Output the (x, y) coordinate of the center of the cell containing the given text.  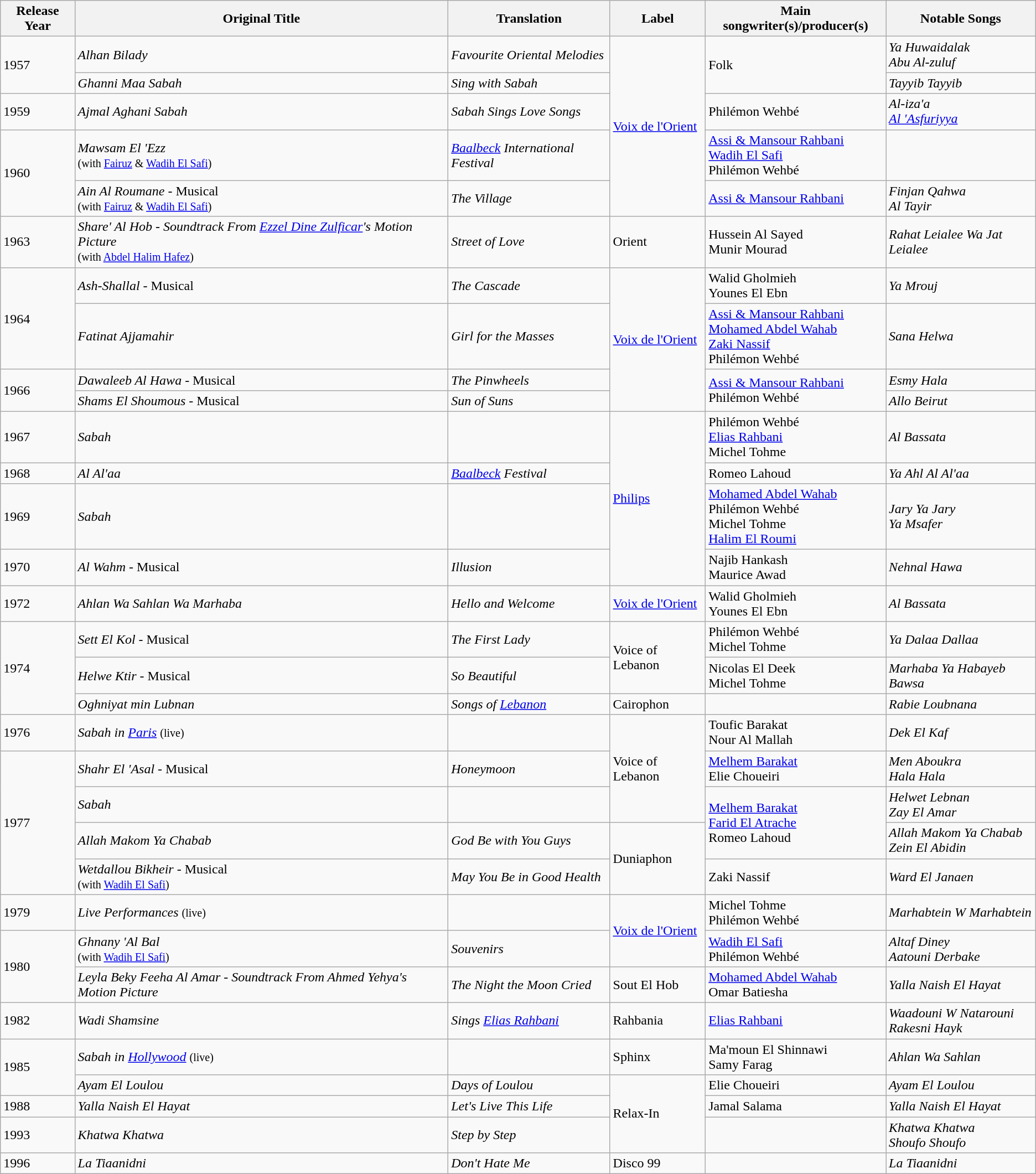
Alhan Bilady (261, 54)
May You Be in Good Health (529, 877)
Sout El Hob (657, 984)
1957 (38, 65)
Sabah in Hollywood (live) (261, 1056)
Nicolas El DeekMichel Tohme (796, 675)
Ghnany 'Al Bal(with Wadih El Safi) (261, 949)
Assi & Mansour RahbaniPhilémon Wehbé (796, 390)
Finjan QahwaAl Tayir (961, 198)
1972 (38, 603)
1974 (38, 668)
Ma'moun El ShinnawiSamy Farag (796, 1056)
1993 (38, 1135)
Allo Beirut (961, 401)
Sings Elias Rahbani (529, 1021)
Marhaba Ya HabayebBawsa (961, 675)
1985 (38, 1067)
Jamal Salama (796, 1106)
Ya Mrouj (961, 286)
Khatwa KhatwaShoufo Shoufo (961, 1135)
The First Lady (529, 640)
Duniaphon (657, 858)
The Pinwheels (529, 380)
Let's Live This Life (529, 1106)
Songs of Lebanon (529, 704)
Hussein Al SayedMunir Mourad (796, 242)
Illusion (529, 568)
The Night the Moon Cried (529, 984)
Cairophon (657, 704)
Ahlan Wa Sahlan Wa Marhaba (261, 603)
Esmy Hala (961, 380)
Orient (657, 242)
Romeo Lahoud (796, 473)
Rahat Leialee Wa Jat Leialee (961, 242)
Nehnal Hawa (961, 568)
Helwe Ktir - Musical (261, 675)
Shams El Shoumous - Musical (261, 401)
Street of Love (529, 242)
Mawsam El 'Ezz(with Fairuz & Wadih El Safi) (261, 155)
Ward El Janaen (961, 877)
Al Al'aa (261, 473)
Live Performances (live) (261, 912)
Sabah Sings Love Songs (529, 112)
Khatwa Khatwa (261, 1135)
Fatinat Ajjamahir (261, 337)
1980 (38, 966)
Translation (529, 19)
Assi & Mansour RahbaniWadih El SafiPhilémon Wehbé (796, 155)
Najib HankashMaurice Awad (796, 568)
Altaf DineyAatouni Derbake (961, 949)
Days of Loulou (529, 1085)
Michel TohmePhilémon Wehbé (796, 912)
Honeymoon (529, 768)
Sphinx (657, 1056)
Share' Al Hob - Soundtrack From Ezzel Dine Zulficar's Motion Picture(with Abdel Halim Hafez) (261, 242)
Ya Dalaa Dallaa (961, 640)
Dawaleeb Al Hawa - Musical (261, 380)
Helwet LebnanZay El Amar (961, 805)
Rahbania (657, 1021)
1968 (38, 473)
1964 (38, 318)
Ain Al Roumane - Musical(with Fairuz & Wadih El Safi) (261, 198)
Marhabtein W Marhabtein (961, 912)
Leyla Beky Feeha Al Amar - Soundtrack From Ahmed Yehya's Motion Picture (261, 984)
Original Title (261, 19)
Sabah in Paris (live) (261, 733)
Don't Hate Me (529, 1163)
Melhem BarakatElie Choueiri (796, 768)
1996 (38, 1163)
Sett El Kol - Musical (261, 640)
1976 (38, 733)
Oghniyat min Lubnan (261, 704)
Philémon WehbéElias RahbaniMichel Tohme (796, 437)
1963 (38, 242)
Mohamed Abdel WahabPhilémon WehbéMichel TohmeHalim El Roumi (796, 517)
Waadouni W NatarouniRakesni Hayk (961, 1021)
Jary Ya JaryYa Msafer (961, 517)
Assi & Mansour RahbaniMohamed Abdel WahabZaki NassifPhilémon Wehbé (796, 337)
Wadih El SafiPhilémon Wehbé (796, 949)
Zaki Nassif (796, 877)
Men AboukraHala Hala (961, 768)
Baalbeck International Festival (529, 155)
Toufic BarakatNour Al Mallah (796, 733)
The Cascade (529, 286)
Allah Makom Ya Chabab (261, 840)
Disco 99 (657, 1163)
Philémon WehbéMichel Tohme (796, 640)
Release Year (38, 19)
Assi & Mansour Rahbani (796, 198)
Sana Helwa (961, 337)
Sing with Sabah (529, 83)
1982 (38, 1021)
Dek El Kaf (961, 733)
Ahlan Wa Sahlan (961, 1056)
1979 (38, 912)
Mohamed Abdel WahabOmar Batiesha (796, 984)
1977 (38, 823)
Baalbeck Festival (529, 473)
Al Wahm - Musical (261, 568)
Wetdallou Bikheir - Musical(with Wadih El Safi) (261, 877)
1970 (38, 568)
Main songwriter(s)/producer(s) (796, 19)
Tayyib Tayyib (961, 83)
Ajmal Aghani Sabah (261, 112)
Ghanni Maa Sabah (261, 83)
Girl for the Masses (529, 337)
Rabie Loubnana (961, 704)
So Beautiful (529, 675)
Favourite Oriental Melodies (529, 54)
Label (657, 19)
Souvenirs (529, 949)
Sun of Suns (529, 401)
Relax-In (657, 1114)
Elie Choueiri (796, 1085)
1966 (38, 390)
Hello and Welcome (529, 603)
The Village (529, 198)
Wadi Shamsine (261, 1021)
Shahr El 'Asal - Musical (261, 768)
Ya HuwaidalakAbu Al-zuluf (961, 54)
Notable Songs (961, 19)
Ya Ahl Al Al'aa (961, 473)
Al-iza'aAl 'Asfuriyya (961, 112)
Allah Makom Ya ChababZein El Abidin (961, 840)
1988 (38, 1106)
1960 (38, 173)
Step by Step (529, 1135)
Philémon Wehbé (796, 112)
Melhem BarakatFarid El AtracheRomeo Lahoud (796, 823)
Ash-Shallal - Musical (261, 286)
Folk (796, 65)
1959 (38, 112)
1969 (38, 517)
God Be with You Guys (529, 840)
Elias Rahbani (796, 1021)
Philips (657, 498)
1967 (38, 437)
